Return the (x, y) coordinate for the center point of the cell that contains the specified text.  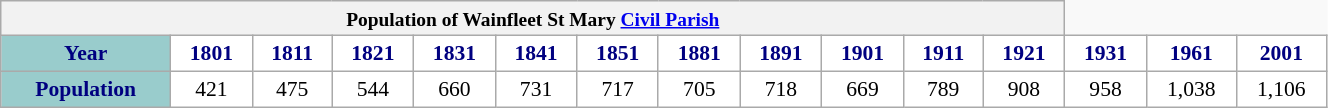
475 (292, 90)
1881 (699, 54)
789 (943, 90)
1,106 (1281, 90)
1801 (212, 54)
1921 (1024, 54)
908 (1024, 90)
958 (1106, 90)
1961 (1191, 54)
1841 (536, 54)
1901 (863, 54)
1911 (943, 54)
718 (781, 90)
717 (618, 90)
731 (536, 90)
1,038 (1191, 90)
1851 (618, 54)
Population of Wainfleet St Mary Civil Parish (533, 18)
421 (212, 90)
Population (86, 90)
1821 (373, 54)
1811 (292, 54)
660 (455, 90)
705 (699, 90)
1931 (1106, 54)
Year (86, 54)
1891 (781, 54)
544 (373, 90)
669 (863, 90)
1831 (455, 54)
2001 (1281, 54)
